Extract the [x, y] coordinate from the center of the cell holding the provided text.  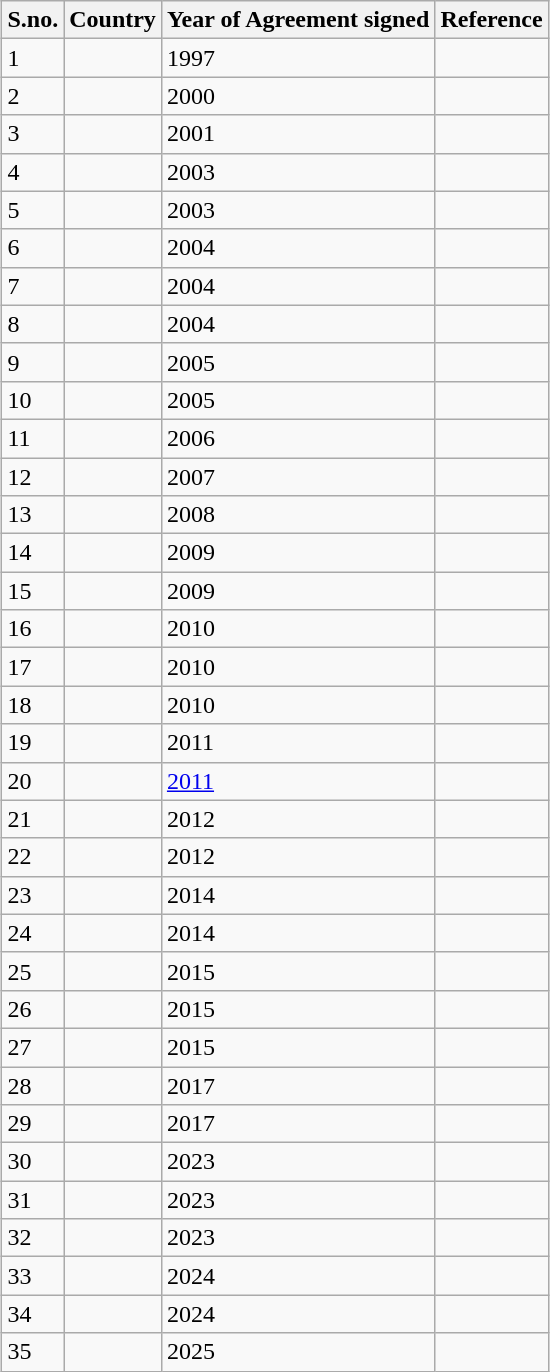
13 [33, 515]
23 [33, 895]
31 [33, 1200]
20 [33, 781]
2001 [298, 134]
32 [33, 1238]
Country [113, 20]
29 [33, 1124]
2 [33, 96]
17 [33, 667]
11 [33, 438]
18 [33, 705]
2025 [298, 1352]
1 [33, 58]
9 [33, 362]
12 [33, 477]
15 [33, 591]
33 [33, 1276]
Reference [492, 20]
28 [33, 1085]
3 [33, 134]
5 [33, 210]
2006 [298, 438]
Year of Agreement signed [298, 20]
14 [33, 553]
8 [33, 324]
35 [33, 1352]
16 [33, 629]
27 [33, 1047]
34 [33, 1314]
19 [33, 743]
S.no. [33, 20]
1997 [298, 58]
6 [33, 248]
24 [33, 933]
26 [33, 1009]
2008 [298, 515]
4 [33, 172]
30 [33, 1162]
22 [33, 857]
7 [33, 286]
25 [33, 971]
10 [33, 400]
2007 [298, 477]
21 [33, 819]
2000 [298, 96]
